Output the (x, y) coordinate of the center of the cell containing the given text.  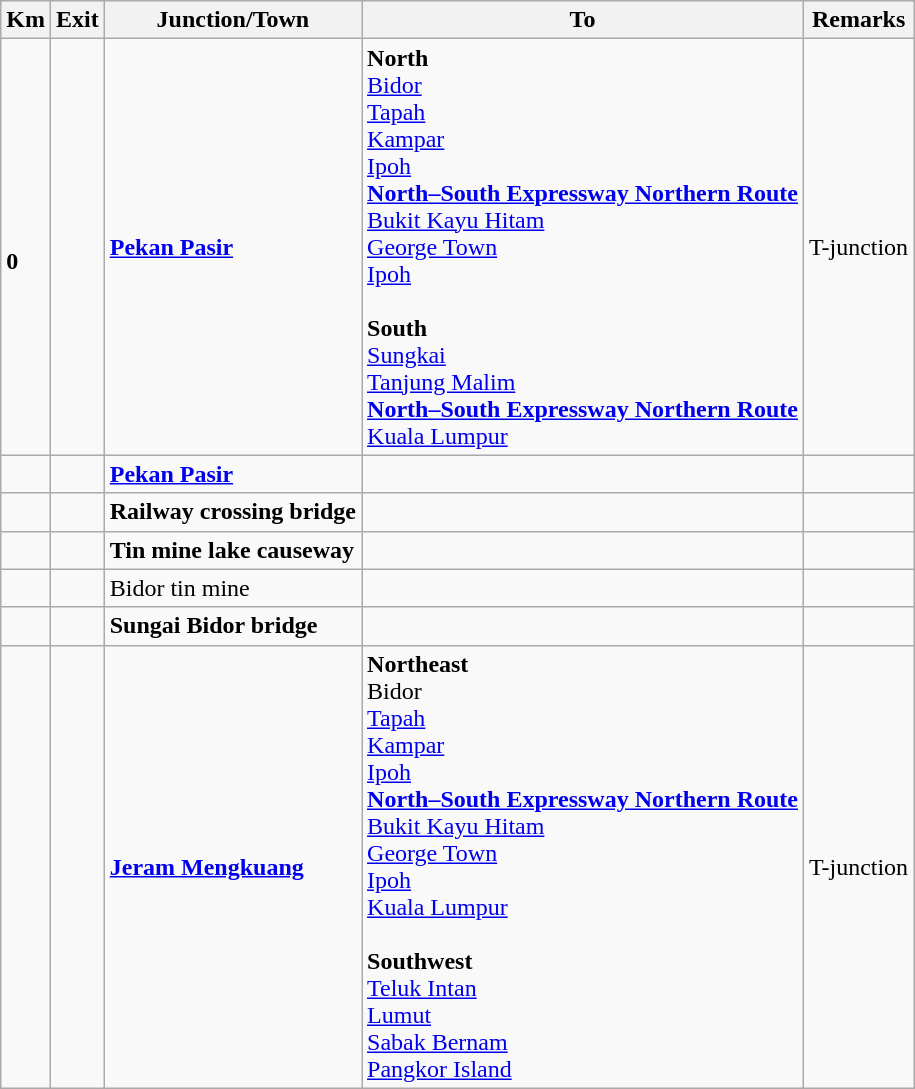
Jeram Mengkuang (232, 866)
Tin mine lake causeway (232, 550)
Exit (77, 20)
Remarks (858, 20)
To (583, 20)
Sungai Bidor bridge (232, 626)
0 (26, 247)
Bidor tin mine (232, 588)
Km (26, 20)
Junction/Town (232, 20)
Railway crossing bridge (232, 512)
